Output the [X, Y] coordinate of the center of the cell containing the given text.  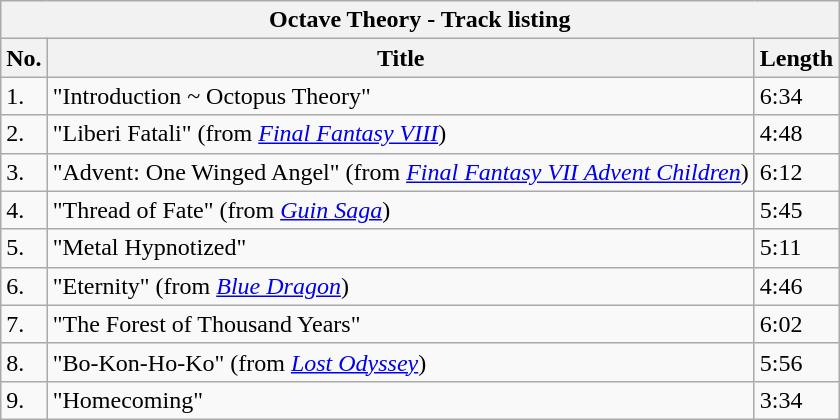
5:45 [796, 210]
3. [24, 172]
Octave Theory - Track listing [420, 20]
5:56 [796, 362]
7. [24, 324]
"Eternity" (from Blue Dragon) [400, 286]
1. [24, 96]
Title [400, 58]
"The Forest of Thousand Years" [400, 324]
2. [24, 134]
4. [24, 210]
"Thread of Fate" (from Guin Saga) [400, 210]
8. [24, 362]
6:02 [796, 324]
5. [24, 248]
"Advent: One Winged Angel" (from Final Fantasy VII Advent Children) [400, 172]
4:48 [796, 134]
"Liberi Fatali" (from Final Fantasy VIII) [400, 134]
9. [24, 400]
Length [796, 58]
6:34 [796, 96]
"Introduction ~ Octopus Theory" [400, 96]
No. [24, 58]
"Homecoming" [400, 400]
3:34 [796, 400]
5:11 [796, 248]
"Metal Hypnotized" [400, 248]
6:12 [796, 172]
6. [24, 286]
"Bo-Kon-Ho-Ko" (from Lost Odyssey) [400, 362]
4:46 [796, 286]
